Scan for the cell matching the given text and deliver its (x, y) coordinate at center. 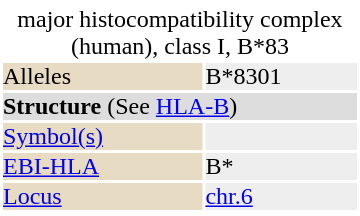
Locus (102, 196)
B* (281, 166)
Structure (See HLA-B) (180, 106)
major histocompatibility complex (human), class I, B*83 (180, 33)
Alleles (102, 76)
Symbol(s) (102, 136)
B*8301 (281, 76)
EBI-HLA (102, 166)
chr.6 (281, 196)
